For the text-containing cell, return its midpoint in (X, Y) coordinate format. 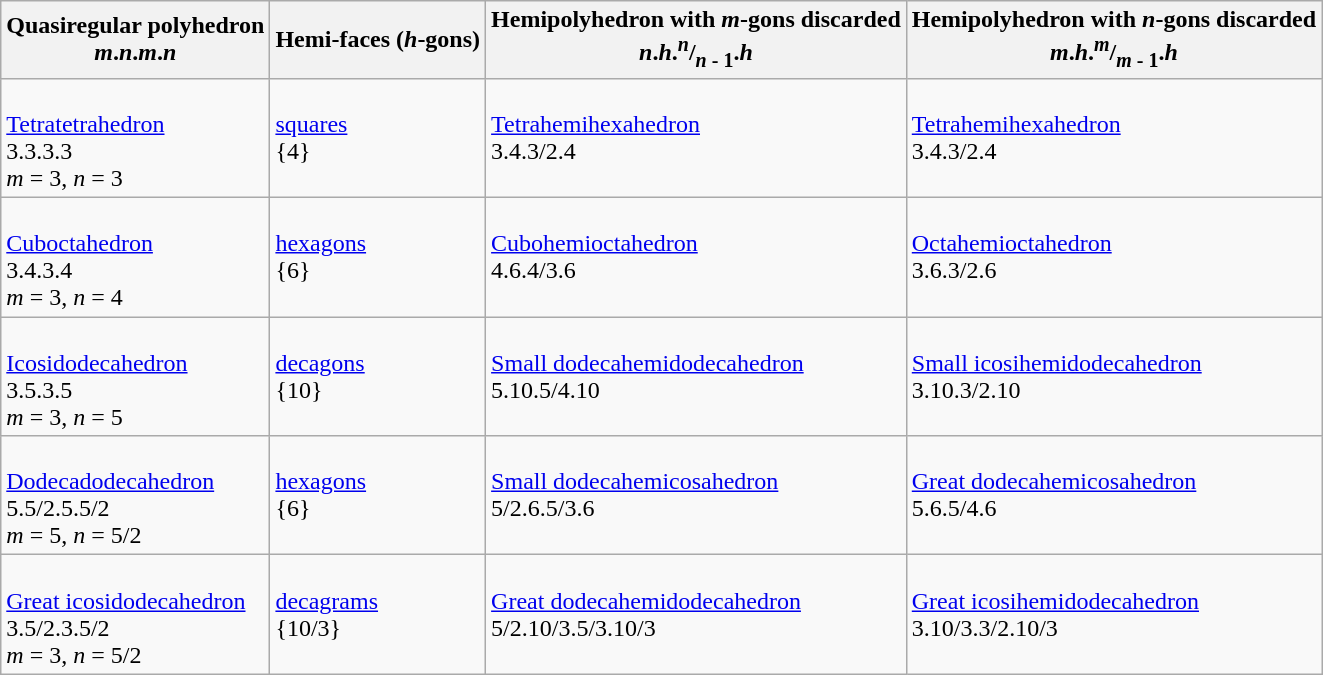
Great icosidodecahedron3.5/2.3.5/2m = 3, n = 5/2 (136, 614)
Octahemioctahedron3.6.3/2.6 (1114, 258)
Quasiregular polyhedronm.n.m.n (136, 40)
Cubohemioctahedron4.6.4/3.6 (696, 258)
Dodecadodecahedron5.5/2.5.5/2m = 5, n = 5/2 (136, 496)
Small dodecahemidodecahedron5.10.5/4.10 (696, 376)
Hemi-faces (h-gons) (378, 40)
Great icosihemidodecahedron3.10/3.3/2.10/3 (1114, 614)
decagons{10} (378, 376)
Hemipolyhedron with m-gons discardedn.h.n/n - 1.h (696, 40)
Tetratetrahedron3.3.3.3m = 3, n = 3 (136, 138)
decagrams{10/3} (378, 614)
squares{4} (378, 138)
Great dodecahemicosahedron5.6.5/4.6 (1114, 496)
Small icosihemidodecahedron3.10.3/2.10 (1114, 376)
Great dodecahemidodecahedron5/2.10/3.5/3.10/3 (696, 614)
Cuboctahedron3.4.3.4m = 3, n = 4 (136, 258)
Icosidodecahedron3.5.3.5m = 3, n = 5 (136, 376)
Hemipolyhedron with n-gons discardedm.h.m/m - 1.h (1114, 40)
Small dodecahemicosahedron5/2.6.5/3.6 (696, 496)
